Scan for the cell matching the given text and deliver its (X, Y) coordinate at center. 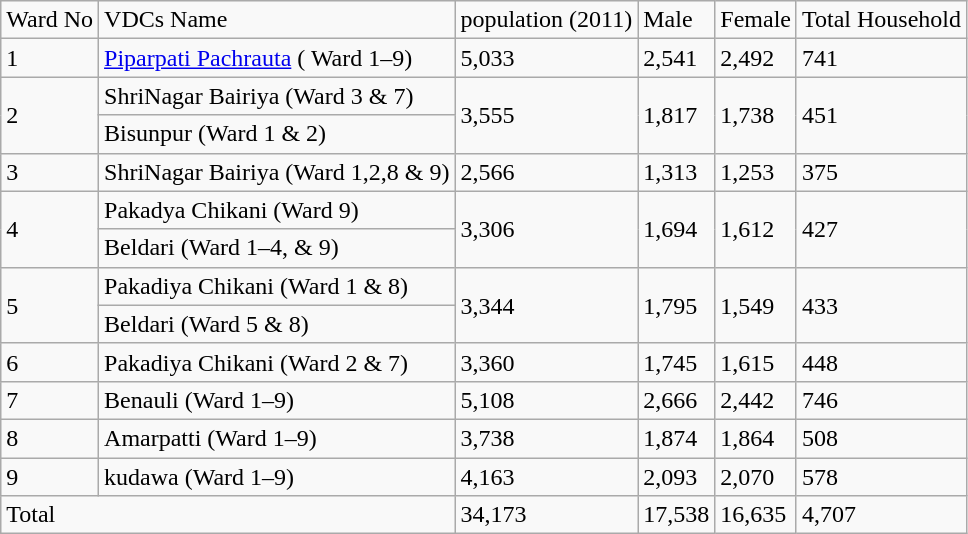
508 (881, 438)
2,070 (756, 477)
451 (881, 115)
Bisunpur (Ward 1 & 2) (277, 134)
Ward No (50, 20)
1,549 (756, 305)
1,795 (676, 305)
5 (50, 305)
Pakadiya Chikani (Ward 1 & 8) (277, 286)
3,360 (546, 362)
3,738 (546, 438)
population (2011) (546, 20)
433 (881, 305)
427 (881, 229)
1,615 (756, 362)
Beldari (Ward 1–4, & 9) (277, 248)
34,173 (546, 515)
Pakadya Chikani (Ward 9) (277, 210)
Amarpatti (Ward 1–9) (277, 438)
2,492 (756, 58)
ShriNagar Bairiya (Ward 3 & 7) (277, 96)
1,874 (676, 438)
3,344 (546, 305)
VDCs Name (277, 20)
1,694 (676, 229)
1,253 (756, 172)
Female (756, 20)
375 (881, 172)
Total (228, 515)
Total Household (881, 20)
Benauli (Ward 1–9) (277, 400)
9 (50, 477)
2,541 (676, 58)
17,538 (676, 515)
ShriNagar Bairiya (Ward 1,2,8 & 9) (277, 172)
2 (50, 115)
Male (676, 20)
Beldari (Ward 5 & 8) (277, 324)
kudawa (Ward 1–9) (277, 477)
4,163 (546, 477)
7 (50, 400)
5,108 (546, 400)
8 (50, 438)
5,033 (546, 58)
2,442 (756, 400)
16,635 (756, 515)
1,817 (676, 115)
2,566 (546, 172)
1,745 (676, 362)
578 (881, 477)
6 (50, 362)
4 (50, 229)
2,666 (676, 400)
741 (881, 58)
1,738 (756, 115)
1,864 (756, 438)
Pakadiya Chikani (Ward 2 & 7) (277, 362)
4,707 (881, 515)
Piparpati Pachrauta ( Ward 1–9) (277, 58)
3,555 (546, 115)
3,306 (546, 229)
1 (50, 58)
2,093 (676, 477)
3 (50, 172)
448 (881, 362)
1,612 (756, 229)
1,313 (676, 172)
746 (881, 400)
